Identify which cell holds the provided text, then report its (x, y) central coordinate. 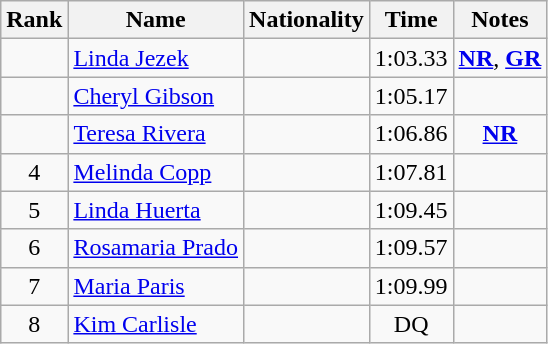
NR (500, 134)
1:09.45 (411, 210)
Kim Carlisle (156, 324)
1:06.86 (411, 134)
Cheryl Gibson (156, 96)
Time (411, 20)
7 (34, 286)
1:07.81 (411, 172)
Rosamaria Prado (156, 248)
1:09.57 (411, 248)
Notes (500, 20)
Linda Jezek (156, 58)
5 (34, 210)
1:05.17 (411, 96)
Rank (34, 20)
1:03.33 (411, 58)
Maria Paris (156, 286)
Melinda Copp (156, 172)
Linda Huerta (156, 210)
6 (34, 248)
1:09.99 (411, 286)
8 (34, 324)
Nationality (307, 20)
Name (156, 20)
NR, GR (500, 58)
DQ (411, 324)
4 (34, 172)
Teresa Rivera (156, 134)
